For the text-containing cell, return its midpoint in [X, Y] coordinate format. 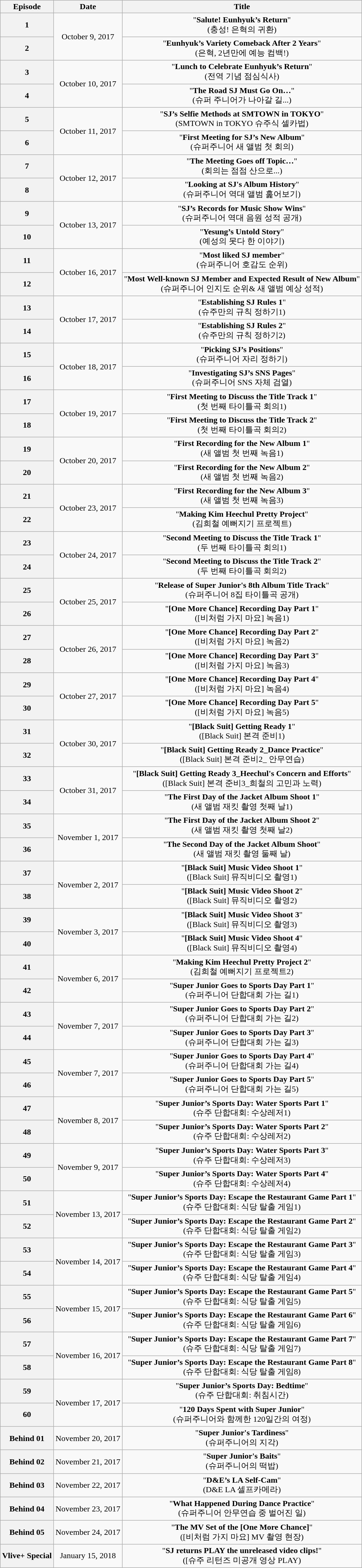
October 19, 2017 [88, 414]
"[Black Suit] Getting Ready 2_Dance Practice"([Black Suit] 본격 준비2_ 안무연습) [242, 755]
"Super Junior's Baits"(슈퍼주니어의 떡밥) [242, 1462]
"Super Junior’s Sports Day: Water Sports Part 4"(슈주 단합대회: 수상레저4) [242, 1179]
"[Black Suit] Music Video Shoot 4"([Black Suit] 뮤직비디오 촬영4) [242, 944]
"Establishing SJ Rules 2"(슈주만의 규칙 정하기2) [242, 331]
"First Recording for the New Album 1"(새 앨범 첫 번째 녹음1) [242, 449]
"First Recording for the New Album 2"(새 앨범 첫 번째 녹음2) [242, 472]
"The Meeting Goes off Topic…"(회의는 점점 산으로...) [242, 166]
November 24, 2017 [88, 1532]
17 [27, 402]
November 22, 2017 [88, 1485]
"The MV Set of the [One More Chance]"([비처럼 가지 마요] MV 촬영 현장) [242, 1532]
"[Black Suit] Music Video Shoot 2"([Black Suit] 뮤직비디오 촬영2) [242, 897]
October 25, 2017 [88, 602]
October 10, 2017 [88, 84]
27 [27, 637]
October 24, 2017 [88, 555]
January 15, 2018 [88, 1556]
8 [27, 190]
3 [27, 72]
"Super Junior’s Sports Day: Water Sports Part 3"(슈주 단합대회: 수상레저3) [242, 1156]
53 [27, 1250]
"Super Junior’s Sports Day: Escape the Restaurant Game Part 4"(슈주 단합대회: 식당 탈출 게임4) [242, 1273]
57 [27, 1344]
"[One More Chance] Recording Day Part 5"([비처럼 가지 마요] 녹음5) [242, 708]
36 [27, 850]
"The Second Day of the Jacket Album Shoot"(새 앨범 재킷 촬영 둘째 날) [242, 850]
37 [27, 873]
Date [88, 7]
"Making Kim Heechul Pretty Project"(김희철 예뻐지기 프로젝트) [242, 520]
52 [27, 1226]
November 13, 2017 [88, 1214]
"Super Junior’s Sports Day: Water Sports Part 1"(슈주 단합대회: 수상레저1) [242, 1109]
"Super Junior’s Sports Day: Water Sports Part 2"(슈주 단합대회: 수상레저2) [242, 1132]
November 17, 2017 [88, 1402]
60 [27, 1415]
33 [27, 779]
15 [27, 355]
October 11, 2017 [88, 131]
20 [27, 472]
58 [27, 1368]
November 2, 2017 [88, 884]
14 [27, 331]
49 [27, 1156]
"Super Junior’s Sports Day: Escape the Restaurant Game Part 8"(슈주 단합대회: 식당 탈출 게임8) [242, 1368]
48 [27, 1132]
"The First Day of the Jacket Album Shoot 1"(새 앨범 재킷 촬영 첫째 날1) [242, 802]
"Super Junior’s Sports Day: Escape the Restaurant Game Part 6"(슈주 단합대회: 식당 탈출 게임6) [242, 1320]
9 [27, 213]
October 20, 2017 [88, 460]
"First Meeting for SJ’s New Album"(슈퍼주니어 새 앨범 첫 회의) [242, 143]
"Super Junior’s Sports Day: Escape the Restaurant Game Part 1"(슈주 단합대회: 식당 탈출 게임1) [242, 1203]
November 8, 2017 [88, 1120]
34 [27, 802]
November 21, 2017 [88, 1462]
"What Happened During Dance Practice"(슈퍼주니어 안무연습 중 벌어진 일) [242, 1509]
"Eunhyuk’s Variety Comeback After 2 Years"(은혁, 2년만에 예능 컴백!) [242, 48]
1 [27, 25]
"SJ’s Records for Music Show Wins"(슈퍼주니어 역대 음원 성적 공개) [242, 213]
"Super Junior’s Sports Day: Escape the Restaurant Game Part 5"(슈주 단합대회: 식당 탈출 게임5) [242, 1297]
"[Black Suit] Music Video Shoot 3"([Black Suit] 뮤직비디오 촬영3) [242, 920]
"Most liked SJ member"(슈퍼주니어 호감도 순위) [242, 260]
"Lunch to Celebrate Eunhyuk’s Return"(전역 기념 점심식사) [242, 72]
"The Road SJ Must Go On…"(슈퍼 주니어가 나아갈 길...) [242, 96]
40 [27, 944]
19 [27, 449]
November 16, 2017 [88, 1356]
Behind 02 [27, 1462]
43 [27, 1014]
October 9, 2017 [88, 37]
45 [27, 1061]
"Looking at SJ's Album History"(슈퍼주니어 역대 앨범 훑어보기) [242, 190]
56 [27, 1320]
46 [27, 1085]
"Release of Super Junior's 8th Album Title Track"(슈퍼주니어 8집 타이틀곡 공개) [242, 590]
6 [27, 143]
39 [27, 920]
"D&E’s LA Self-Cam"(D&E LA 셀프카메라) [242, 1485]
41 [27, 967]
"First Recording for the New Album 3"(새 앨범 첫 번째 녹음3) [242, 496]
16 [27, 378]
"[One More Chance] Recording Day Part 4"([비처럼 가지 마요] 녹음4) [242, 685]
5 [27, 119]
Behind 01 [27, 1438]
"Most Well-known SJ Member and Expected Result of New Album"(슈퍼주니어 인지도 순위& 새 앨범 예상 성적) [242, 284]
"Super Junior Goes to Sports Day Part 1"(슈퍼주니어 단합대회 가는 길1) [242, 991]
35 [27, 826]
"SJ returns PLAY the unreleased video clips!"([슈주 리턴즈 미공개 영상 PLAY) [242, 1556]
2 [27, 48]
24 [27, 567]
"The First Day of the Jacket Album Shoot 2"(새 앨범 재킷 촬영 첫째 날2) [242, 826]
Vlive+ Special [27, 1556]
November 3, 2017 [88, 932]
"[One More Chance] Recording Day Part 2"([비처럼 가지 마요] 녹음2) [242, 637]
50 [27, 1179]
"Super Junior Goes to Sports Day Part 4"(슈퍼주니어 단합대회 가는 길4) [242, 1061]
22 [27, 520]
"Salute! Eunhyuk’s Return"(충성! 은혁의 귀환) [242, 25]
Title [242, 7]
"[Black Suit] Music Video Shoot 1"([Black Suit] 뮤직비디오 촬영1) [242, 873]
4 [27, 96]
"Investigating SJ’s SNS Pages"(슈퍼주니어 SNS 자체 검열) [242, 378]
October 30, 2017 [88, 744]
Behind 05 [27, 1532]
November 6, 2017 [88, 979]
November 14, 2017 [88, 1262]
47 [27, 1109]
"Super Junior’s Sports Day: Bedtime"(슈주 단합대회: 취침시간) [242, 1391]
November 9, 2017 [88, 1167]
12 [27, 284]
54 [27, 1273]
30 [27, 708]
"Super Junior’s Sports Day: Escape the Restaurant Game Part 7"(슈주 단합대회: 식당 탈출 게임7) [242, 1344]
November 15, 2017 [88, 1308]
26 [27, 614]
"Super Junior’s Sports Day: Escape the Restaurant Game Part 3"(슈주 단합대회: 식당 탈출 게임3) [242, 1250]
October 23, 2017 [88, 508]
"Super Junior’s Sports Day: Escape the Restaurant Game Part 2"(슈주 단합대회: 식당 탈출 게임2) [242, 1226]
October 17, 2017 [88, 320]
"Super Junior's Tardiness"(슈퍼주니어의 지각) [242, 1438]
"Super Junior Goes to Sports Day Part 3"(슈퍼주니어 단합대회 가는 길3) [242, 1038]
Behind 03 [27, 1485]
38 [27, 897]
"[Black Suit] Getting Ready 1"([Black Suit] 본격 준비1) [242, 732]
11 [27, 260]
"First Meeting to Discuss the Title Track 1"(첫 번째 타이틀곡 회의1) [242, 402]
"120 Days Spent with Super Junior"(슈퍼주니어와 함께한 120일간의 여정) [242, 1415]
November 23, 2017 [88, 1509]
"[One More Chance] Recording Day Part 3"([비처럼 가지 마요] 녹음3) [242, 661]
October 16, 2017 [88, 272]
Episode [27, 7]
32 [27, 755]
25 [27, 590]
21 [27, 496]
18 [27, 425]
"SJ’s Selfie Methods at SMTOWN in TOKYO"(SMTOWN in TOKYO 슈주식 셀카법) [242, 119]
"Super Junior Goes to Sports Day Part 5"(슈퍼주니어 단합대회 가는 길5) [242, 1085]
November 20, 2017 [88, 1438]
"Making Kim Heechul Pretty Project 2"(김희철 예뻐지기 프로젝트2) [242, 967]
31 [27, 732]
55 [27, 1297]
7 [27, 166]
"First Meeting to Discuss the Title Track 2"(첫 번째 타이틀곡 회의2) [242, 425]
"Super Junior Goes to Sports Day Part 2"(슈퍼주니어 단합대회 가는 길2) [242, 1014]
October 27, 2017 [88, 696]
59 [27, 1391]
44 [27, 1038]
October 12, 2017 [88, 178]
23 [27, 543]
"[One More Chance] Recording Day Part 1"([비처럼 가지 마요] 녹음1) [242, 614]
October 18, 2017 [88, 366]
"Establishing SJ Rules 1"(슈주만의 규칙 정하기1) [242, 308]
October 13, 2017 [88, 225]
10 [27, 237]
October 31, 2017 [88, 790]
October 26, 2017 [88, 649]
"[Black Suit] Getting Ready 3_Heechul's Concern and Efforts"([Black Suit] 본격 준비3_희철의 고민과 노력) [242, 779]
13 [27, 308]
Behind 04 [27, 1509]
"Second Meeting to Discuss the Title Track 2"(두 번째 타이틀곡 회의2) [242, 567]
42 [27, 991]
November 1, 2017 [88, 838]
"Second Meeting to Discuss the Title Track 1"(두 번째 타이틀곡 회의1) [242, 543]
"Picking SJ’s Positions"(슈퍼주니어 자리 정하기) [242, 355]
28 [27, 661]
29 [27, 685]
51 [27, 1203]
"Yesung’s Untold Story"(예성의 못다 한 이야기) [242, 237]
